Capture the cell that displays the provided text and extract its [x, y] central coordinate. 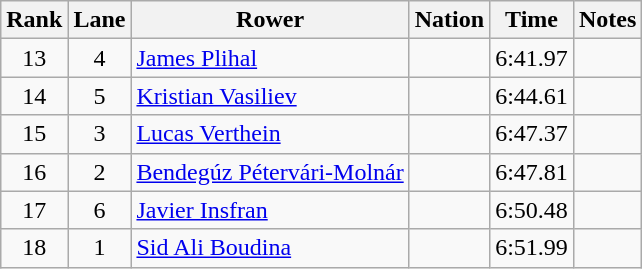
Notes [607, 20]
14 [34, 96]
Rower [270, 20]
Lane [100, 20]
13 [34, 58]
6 [100, 210]
1 [100, 248]
6:44.61 [532, 96]
6:41.97 [532, 58]
4 [100, 58]
James Plihal [270, 58]
6:50.48 [532, 210]
2 [100, 172]
15 [34, 134]
6:51.99 [532, 248]
3 [100, 134]
Nation [449, 20]
6:47.81 [532, 172]
17 [34, 210]
18 [34, 248]
5 [100, 96]
16 [34, 172]
Bendegúz Pétervári-Molnár [270, 172]
6:47.37 [532, 134]
Kristian Vasiliev [270, 96]
Sid Ali Boudina [270, 248]
Lucas Verthein [270, 134]
Time [532, 20]
Rank [34, 20]
Javier Insfran [270, 210]
